Capture the cell that displays the provided text and extract its [x, y] central coordinate. 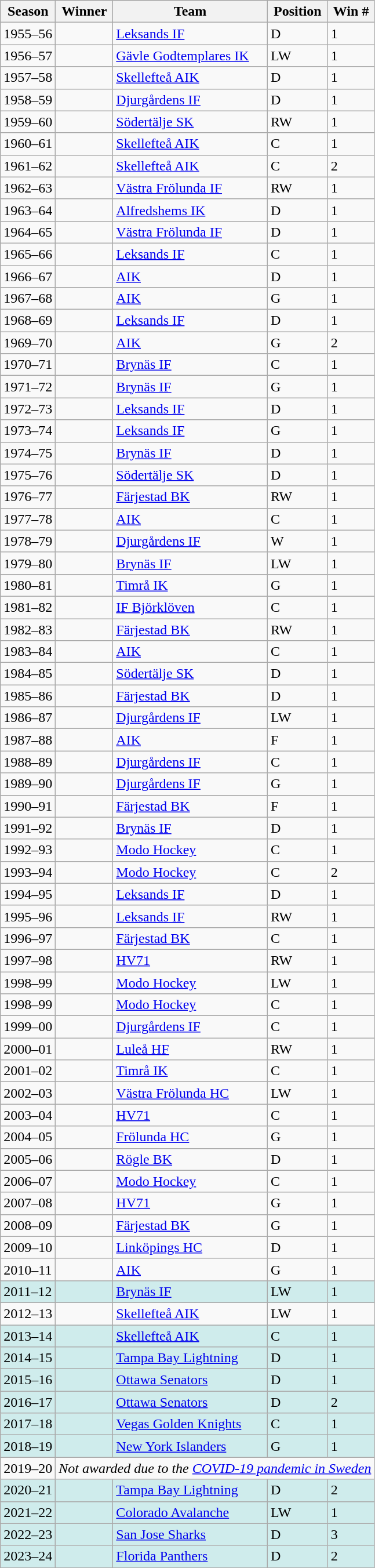
1974–75 [28, 453]
1983–84 [28, 652]
1989–90 [28, 784]
2020–21 [28, 1490]
1970–71 [28, 365]
2016–17 [28, 1402]
1959–60 [28, 122]
1971–72 [28, 387]
1977–78 [28, 519]
2007–08 [28, 1203]
1986–87 [28, 718]
1957–58 [28, 78]
Winner [85, 12]
Vegas Golden Knights [190, 1424]
Linköpings HC [190, 1247]
2018–19 [28, 1446]
1978–79 [28, 541]
1999–00 [28, 1027]
1972–73 [28, 409]
1966–67 [28, 277]
1996–97 [28, 938]
2022–23 [28, 1534]
1956–57 [28, 56]
1968–69 [28, 321]
2014–15 [28, 1358]
2010–11 [28, 1269]
Win # [351, 12]
1987–88 [28, 740]
San Jose Sharks [190, 1534]
1991–92 [28, 828]
1958–59 [28, 100]
1969–70 [28, 343]
Position [297, 12]
Västra Frölunda HC [190, 1093]
2009–10 [28, 1247]
1997–98 [28, 960]
2011–12 [28, 1291]
Season [28, 12]
2006–07 [28, 1181]
Luleå HF [190, 1049]
2017–18 [28, 1424]
Rögle BK [190, 1159]
1980–81 [28, 585]
1985–86 [28, 696]
1979–80 [28, 563]
1988–89 [28, 762]
1992–93 [28, 850]
2019–20 [28, 1468]
1967–68 [28, 299]
2000–01 [28, 1049]
1993–94 [28, 872]
1973–74 [28, 431]
New York Islanders [190, 1446]
1994–95 [28, 894]
Gävle Godtemplares IK [190, 56]
1995–96 [28, 916]
1955–56 [28, 34]
W [297, 541]
IF Björklöven [190, 607]
1963–64 [28, 210]
2015–16 [28, 1380]
1976–77 [28, 497]
Not awarded due to the COVID-19 pandemic in Sweden [215, 1468]
Alfredshems IK [190, 210]
1982–83 [28, 629]
1961–62 [28, 166]
1962–63 [28, 188]
1965–66 [28, 254]
2023–24 [28, 1556]
2001–02 [28, 1071]
2013–14 [28, 1335]
Team [190, 12]
1984–85 [28, 674]
2002–03 [28, 1093]
2004–05 [28, 1137]
1981–82 [28, 607]
2005–06 [28, 1159]
Colorado Avalanche [190, 1512]
3 [351, 1534]
1975–76 [28, 475]
1990–91 [28, 806]
2012–13 [28, 1313]
2003–04 [28, 1115]
1960–61 [28, 144]
2021–22 [28, 1512]
Frölunda HC [190, 1137]
1964–65 [28, 232]
Florida Panthers [190, 1556]
2008–09 [28, 1225]
